Pinpoint the cell where the given text exists, returning its [x, y] midpoint coordinate. 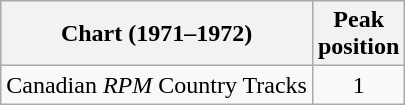
1 [358, 85]
Canadian RPM Country Tracks [157, 85]
Chart (1971–1972) [157, 34]
Peakposition [358, 34]
